Provide the [x, y] coordinate of the cell's center where the given text is located.  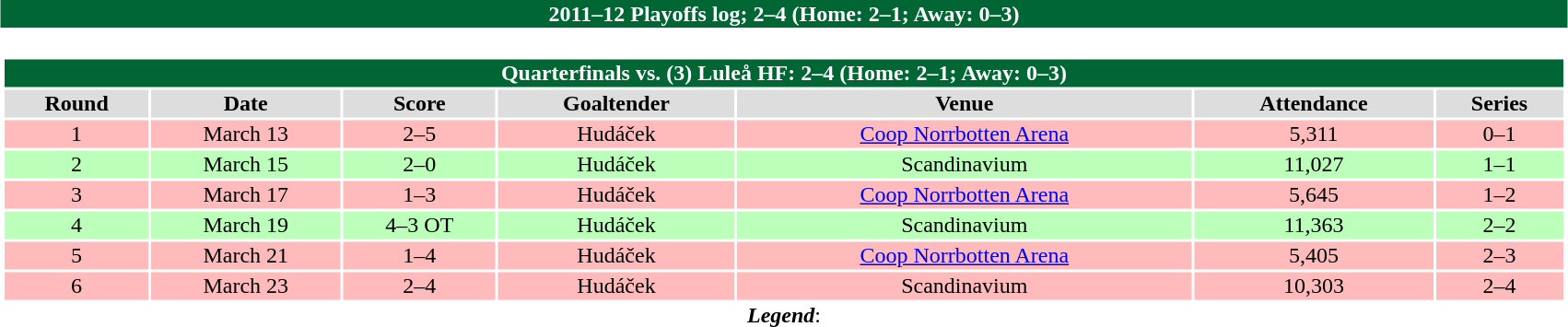
Goaltender [616, 104]
11,027 [1314, 165]
11,363 [1314, 226]
1–3 [420, 194]
Score [420, 104]
Venue [965, 104]
Attendance [1314, 104]
0–1 [1499, 134]
3 [76, 194]
4–3 OT [420, 226]
2 [76, 165]
5,405 [1314, 255]
March 15 [246, 165]
March 19 [246, 226]
4 [76, 226]
10,303 [1314, 286]
March 13 [246, 134]
1 [76, 134]
March 21 [246, 255]
Date [246, 104]
5,311 [1314, 134]
5 [76, 255]
Round [76, 104]
6 [76, 286]
2011–12 Playoffs log; 2–4 (Home: 2–1; Away: 0–3) [784, 14]
Series [1499, 104]
2–3 [1499, 255]
1–1 [1499, 165]
2–5 [420, 134]
Quarterfinals vs. (3) Luleå HF: 2–4 (Home: 2–1; Away: 0–3) [783, 73]
5,645 [1314, 194]
March 23 [246, 286]
March 17 [246, 194]
1–2 [1499, 194]
1–4 [420, 255]
2–0 [420, 165]
2–2 [1499, 226]
